Capture the cell that displays the provided text and extract its [X, Y] central coordinate. 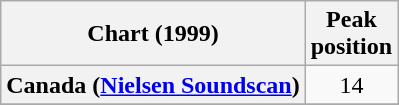
14 [351, 85]
Canada (Nielsen Soundscan) [153, 85]
Chart (1999) [153, 34]
Peakposition [351, 34]
